For the text-containing cell, return its midpoint in (x, y) coordinate format. 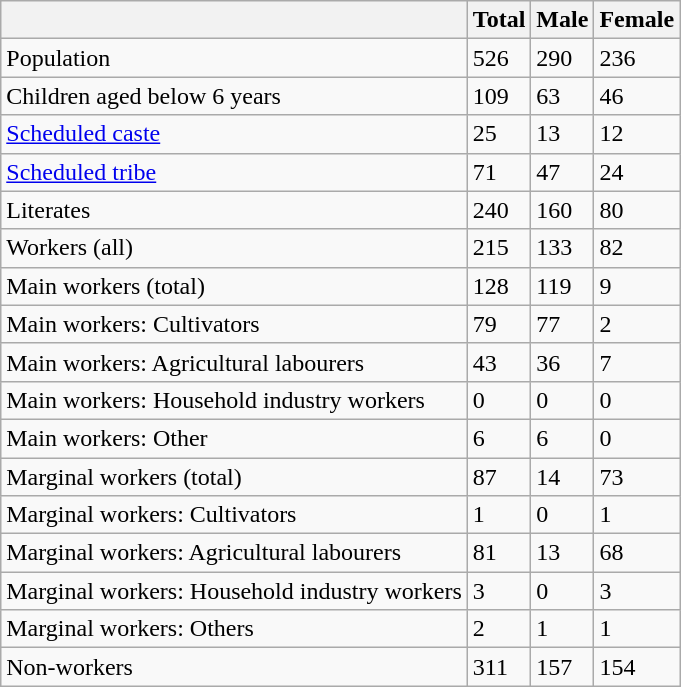
36 (562, 362)
43 (499, 362)
236 (637, 58)
Marginal workers: Cultivators (234, 515)
9 (637, 286)
77 (562, 324)
25 (499, 134)
Main workers: Cultivators (234, 324)
82 (637, 248)
Marginal workers: Agricultural labourers (234, 553)
Main workers: Other (234, 438)
73 (637, 477)
Marginal workers (total) (234, 477)
160 (562, 210)
47 (562, 172)
14 (562, 477)
Total (499, 20)
Main workers: Household industry workers (234, 400)
71 (499, 172)
215 (499, 248)
7 (637, 362)
Marginal workers: Household industry workers (234, 591)
Children aged below 6 years (234, 96)
12 (637, 134)
80 (637, 210)
128 (499, 286)
Scheduled tribe (234, 172)
Main workers (total) (234, 286)
Main workers: Agricultural labourers (234, 362)
79 (499, 324)
81 (499, 553)
Female (637, 20)
526 (499, 58)
63 (562, 96)
109 (499, 96)
133 (562, 248)
119 (562, 286)
87 (499, 477)
Scheduled caste (234, 134)
290 (562, 58)
68 (637, 553)
311 (499, 667)
157 (562, 667)
Workers (all) (234, 248)
240 (499, 210)
Population (234, 58)
Literates (234, 210)
Non-workers (234, 667)
Marginal workers: Others (234, 629)
Male (562, 20)
154 (637, 667)
46 (637, 96)
24 (637, 172)
